Return the [X, Y] coordinate for the center point of the cell that contains the specified text.  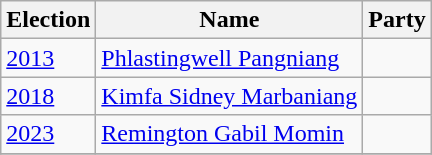
Kimfa Sidney Marbaniang [230, 96]
Name [230, 20]
2023 [48, 134]
Election [48, 20]
Phlastingwell Pangniang [230, 58]
2013 [48, 58]
Remington Gabil Momin [230, 134]
Party [397, 20]
2018 [48, 96]
